Extract the [x, y] coordinate from the center of the cell holding the provided text.  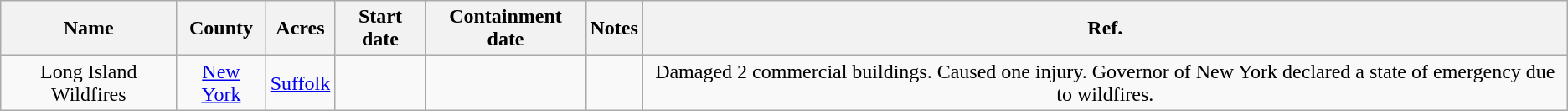
Ref. [1105, 29]
Acres [300, 29]
Suffolk [300, 82]
Notes [614, 29]
New York [221, 82]
Start date [380, 29]
Long Island Wildfires [89, 82]
Containment date [506, 29]
Damaged 2 commercial buildings. Caused one injury. Governor of New York declared a state of emergency due to wildfires. [1105, 82]
Name [89, 29]
County [221, 29]
